From the cell containing the given text, extract its center point as [X, Y] coordinate. 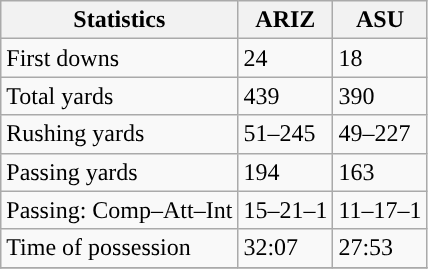
49–227 [380, 134]
194 [286, 172]
51–245 [286, 134]
Statistics [120, 20]
ASU [380, 20]
18 [380, 58]
15–21–1 [286, 210]
Passing yards [120, 172]
32:07 [286, 248]
27:53 [380, 248]
ARIZ [286, 20]
First downs [120, 58]
439 [286, 96]
Rushing yards [120, 134]
Time of possession [120, 248]
Passing: Comp–Att–Int [120, 210]
Total yards [120, 96]
11–17–1 [380, 210]
163 [380, 172]
24 [286, 58]
390 [380, 96]
